Locate the cell with the specified text and output its [X, Y] center coordinate. 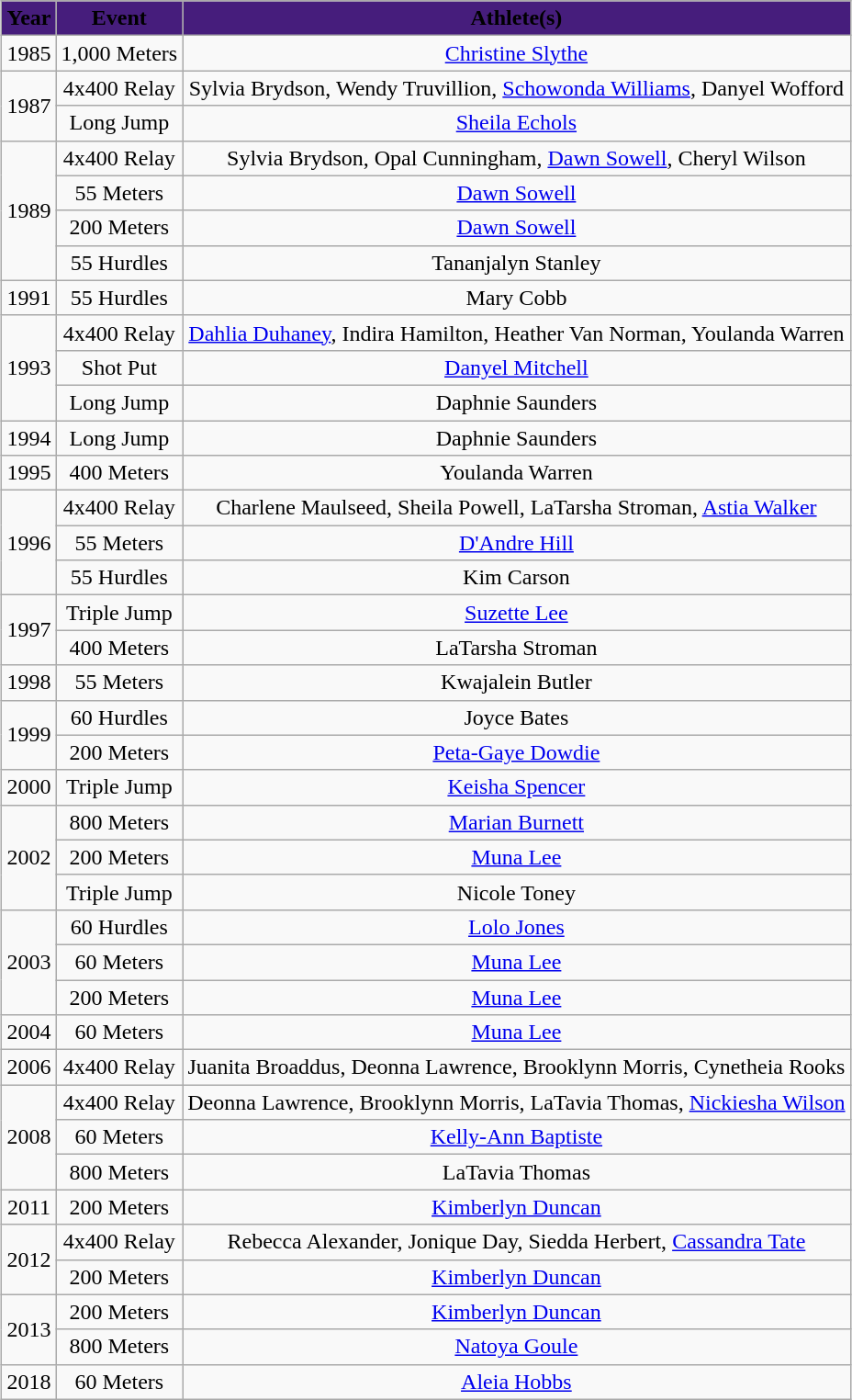
2003 [29, 962]
Charlene Maulseed, Sheila Powell, LaTarsha Stroman, Astia Walker [516, 508]
Natoya Goule [516, 1347]
Joyce Bates [516, 717]
1,000 Meters [119, 53]
1994 [29, 438]
Sheila Echols [516, 123]
Keisha Spencer [516, 787]
Kwajalein Butler [516, 683]
2013 [29, 1329]
Nicole Toney [516, 892]
2004 [29, 1033]
1987 [29, 106]
1997 [29, 630]
1991 [29, 298]
LaTavia Thomas [516, 1172]
2002 [29, 857]
Kelly-Ann Baptiste [516, 1137]
1996 [29, 543]
Sylvia Brydson, Opal Cunningham, Dawn Sowell, Cheryl Wilson [516, 158]
Event [119, 18]
1995 [29, 473]
Lolo Jones [516, 927]
2006 [29, 1067]
Aleia Hobbs [516, 1382]
Danyel Mitchell [516, 367]
LaTarsha Stroman [516, 648]
1985 [29, 53]
1998 [29, 683]
2018 [29, 1382]
Juanita Broaddus, Deonna Lawrence, Brooklynn Morris, Cynetheia Rooks [516, 1067]
Dahlia Duhaney, Indira Hamilton, Heather Van Norman, Youlanda Warren [516, 333]
Kim Carson [516, 578]
D'Andre Hill [516, 543]
Athlete(s) [516, 18]
1989 [29, 210]
2000 [29, 787]
Deonna Lawrence, Brooklynn Morris, LaTavia Thomas, Nickiesha Wilson [516, 1102]
1993 [29, 367]
Tananjalyn Stanley [516, 263]
Youlanda Warren [516, 473]
Christine Slythe [516, 53]
2012 [29, 1259]
Mary Cobb [516, 298]
Rebecca Alexander, Jonique Day, Siedda Herbert, Cassandra Tate [516, 1242]
2008 [29, 1137]
Sylvia Brydson, Wendy Truvillion, Schowonda Williams, Danyel Wofford [516, 88]
Shot Put [119, 367]
2011 [29, 1207]
Marian Burnett [516, 822]
Suzette Lee [516, 613]
Peta-Gaye Dowdie [516, 752]
Year [29, 18]
1999 [29, 735]
